Scan for the cell matching the given text and deliver its (x, y) coordinate at center. 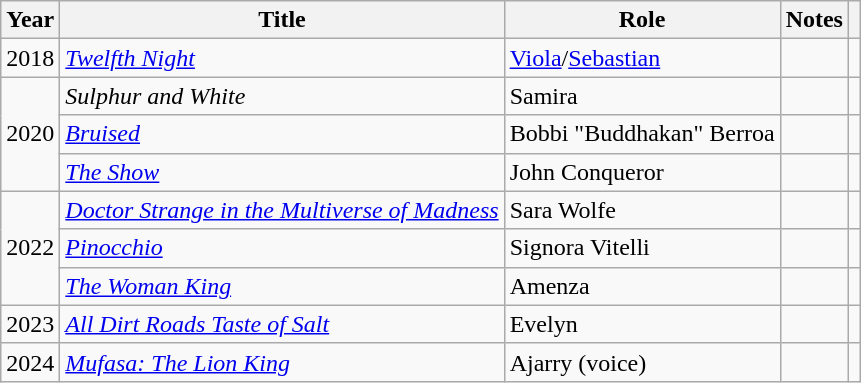
Mufasa: The Lion King (282, 362)
Bruised (282, 134)
The Show (282, 172)
Ajarry (voice) (642, 362)
Amenza (642, 286)
Title (282, 20)
2023 (30, 324)
Year (30, 20)
The Woman King (282, 286)
Pinocchio (282, 248)
2024 (30, 362)
Samira (642, 96)
Doctor Strange in the Multiverse of Madness (282, 210)
John Conqueror (642, 172)
Evelyn (642, 324)
Sulphur and White (282, 96)
2020 (30, 134)
2022 (30, 248)
Sara Wolfe (642, 210)
Notes (814, 20)
Signora Vitelli (642, 248)
Twelfth Night (282, 58)
Role (642, 20)
2018 (30, 58)
All Dirt Roads Taste of Salt (282, 324)
Bobbi "Buddhakan" Berroa (642, 134)
Viola/Sebastian (642, 58)
